Provide the (X, Y) coordinate of the cell's center where the given text is located.  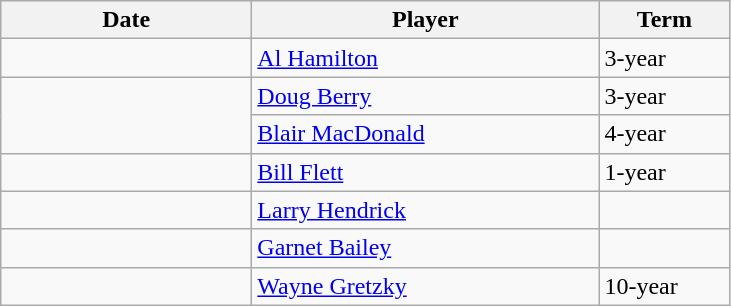
Al Hamilton (426, 58)
Bill Flett (426, 172)
Wayne Gretzky (426, 286)
10-year (664, 286)
Larry Hendrick (426, 210)
1-year (664, 172)
Term (664, 20)
Garnet Bailey (426, 248)
4-year (664, 134)
Player (426, 20)
Blair MacDonald (426, 134)
Date (126, 20)
Doug Berry (426, 96)
